Extract the [x, y] coordinate from the center of the cell holding the provided text.  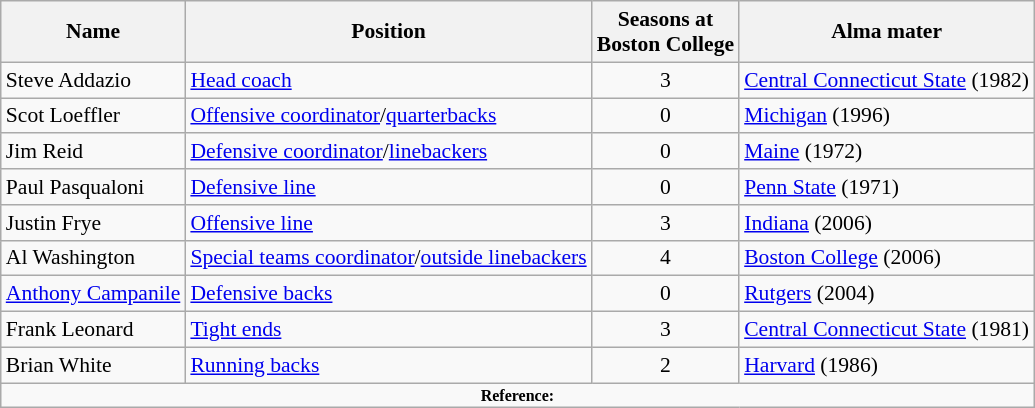
Paul Pasqualoni [94, 187]
2 [666, 365]
Position [388, 32]
Defensive backs [388, 294]
Justin Frye [94, 223]
Brian White [94, 365]
4 [666, 258]
Anthony Campanile [94, 294]
Harvard (1986) [886, 365]
Al Washington [94, 258]
Boston College (2006) [886, 258]
Special teams coordinator/outside linebackers [388, 258]
Reference: [518, 395]
Indiana (2006) [886, 223]
Frank Leonard [94, 330]
Defensive line [388, 187]
Head coach [388, 80]
Tight ends [388, 330]
Central Connecticut State (1982) [886, 80]
Offensive coordinator/quarterbacks [388, 116]
Michigan (1996) [886, 116]
Alma mater [886, 32]
Central Connecticut State (1981) [886, 330]
Rutgers (2004) [886, 294]
Maine (1972) [886, 152]
Seasons atBoston College [666, 32]
Scot Loeffler [94, 116]
Defensive coordinator/linebackers [388, 152]
Offensive line [388, 223]
Running backs [388, 365]
Steve Addazio [94, 80]
Name [94, 32]
Jim Reid [94, 152]
Penn State (1971) [886, 187]
